Search for the cell housing the specified text and yield its (X, Y) center coordinate. 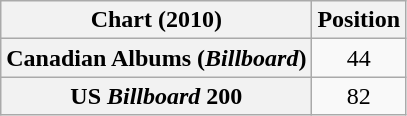
Chart (2010) (156, 20)
44 (359, 58)
US Billboard 200 (156, 96)
Position (359, 20)
82 (359, 96)
Canadian Albums (Billboard) (156, 58)
